Output the [X, Y] coordinate of the center of the cell containing the given text.  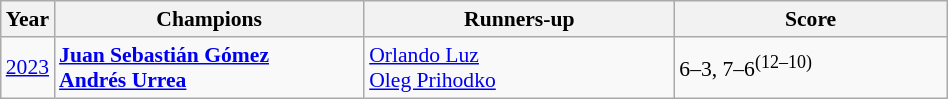
Champions [209, 19]
Juan Sebastián Gómez Andrés Urrea [209, 68]
2023 [28, 68]
Score [810, 19]
Runners-up [519, 19]
Year [28, 19]
6–3, 7–6(12–10) [810, 68]
Orlando Luz Oleg Prihodko [519, 68]
